Return the [x, y] coordinate for the center point of the cell that contains the specified text.  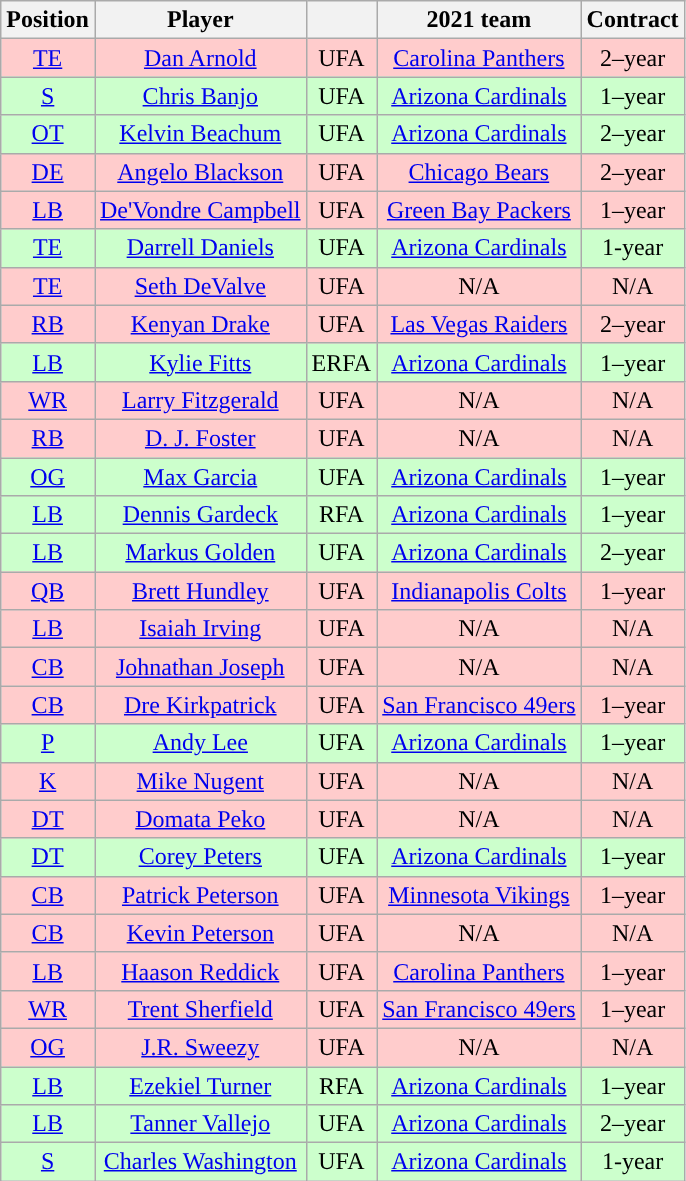
De'Vondre Campbell [200, 210]
OT [48, 134]
D. J. Foster [200, 438]
Dre Kirkpatrick [200, 705]
Chicago Bears [479, 172]
Dennis Gardeck [200, 515]
Green Bay Packers [479, 210]
Andy Lee [200, 743]
DE [48, 172]
Seth DeValve [200, 286]
Kelvin Beachum [200, 134]
Kylie Fitts [200, 362]
Isaiah Irving [200, 629]
Position [48, 20]
P [48, 743]
Max Garcia [200, 477]
Brett Hundley [200, 591]
J.R. Sweezy [200, 1047]
Corey Peters [200, 857]
Darrell Daniels [200, 248]
K [48, 781]
Patrick Peterson [200, 895]
QB [48, 591]
Markus Golden [200, 553]
Dan Arnold [200, 58]
Player [200, 20]
Johnathan Joseph [200, 667]
Haason Reddick [200, 971]
Tanner Vallejo [200, 1124]
Contract [632, 20]
Indianapolis Colts [479, 591]
Kevin Peterson [200, 933]
Kenyan Drake [200, 324]
Domata Peko [200, 819]
Trent Sherfield [200, 1009]
Mike Nugent [200, 781]
Charles Washington [200, 1162]
ERFA [342, 362]
Angelo Blackson [200, 172]
2021 team [479, 20]
Larry Fitzgerald [200, 400]
Ezekiel Turner [200, 1085]
Chris Banjo [200, 96]
Minnesota Vikings [479, 895]
Las Vegas Raiders [479, 324]
